Search for the cell housing the specified text and yield its [x, y] center coordinate. 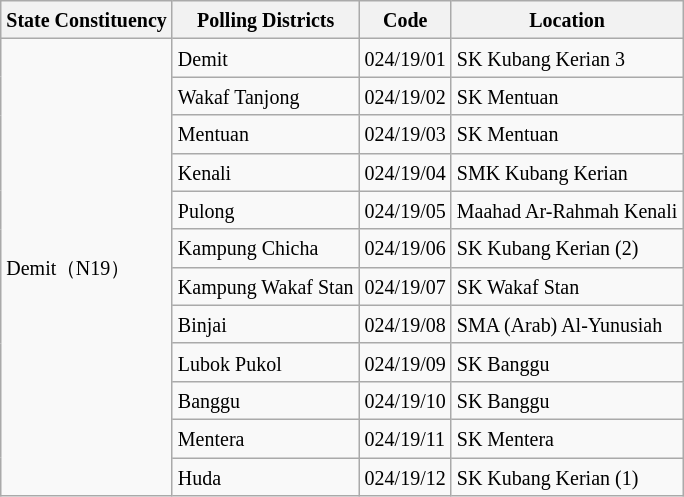
Kampung Wakaf Stan [266, 286]
024/19/08 [405, 324]
Banggu [266, 400]
024/19/09 [405, 362]
Polling Districts [266, 20]
Huda [266, 477]
024/19/06 [405, 248]
024/19/10 [405, 400]
Location [567, 20]
024/19/02 [405, 96]
024/19/11 [405, 438]
024/19/01 [405, 58]
Kenali [266, 172]
SMA (Arab) Al-Yunusiah [567, 324]
Wakaf Tanjong [266, 96]
Lubok Pukol [266, 362]
Pulong [266, 210]
Mentera [266, 438]
024/19/04 [405, 172]
Demit（N19） [87, 268]
024/19/07 [405, 286]
SK Kubang Kerian 3 [567, 58]
SK Wakaf Stan [567, 286]
SK Mentera [567, 438]
State Constituency [87, 20]
SK Kubang Kerian (1) [567, 477]
SMK Kubang Kerian [567, 172]
Code [405, 20]
Binjai [266, 324]
024/19/05 [405, 210]
Maahad Ar-Rahmah Kenali [567, 210]
024/19/03 [405, 134]
024/19/12 [405, 477]
Demit [266, 58]
Kampung Chicha [266, 248]
Mentuan [266, 134]
SK Kubang Kerian (2) [567, 248]
